Scan for the cell matching the given text and deliver its [X, Y] coordinate at center. 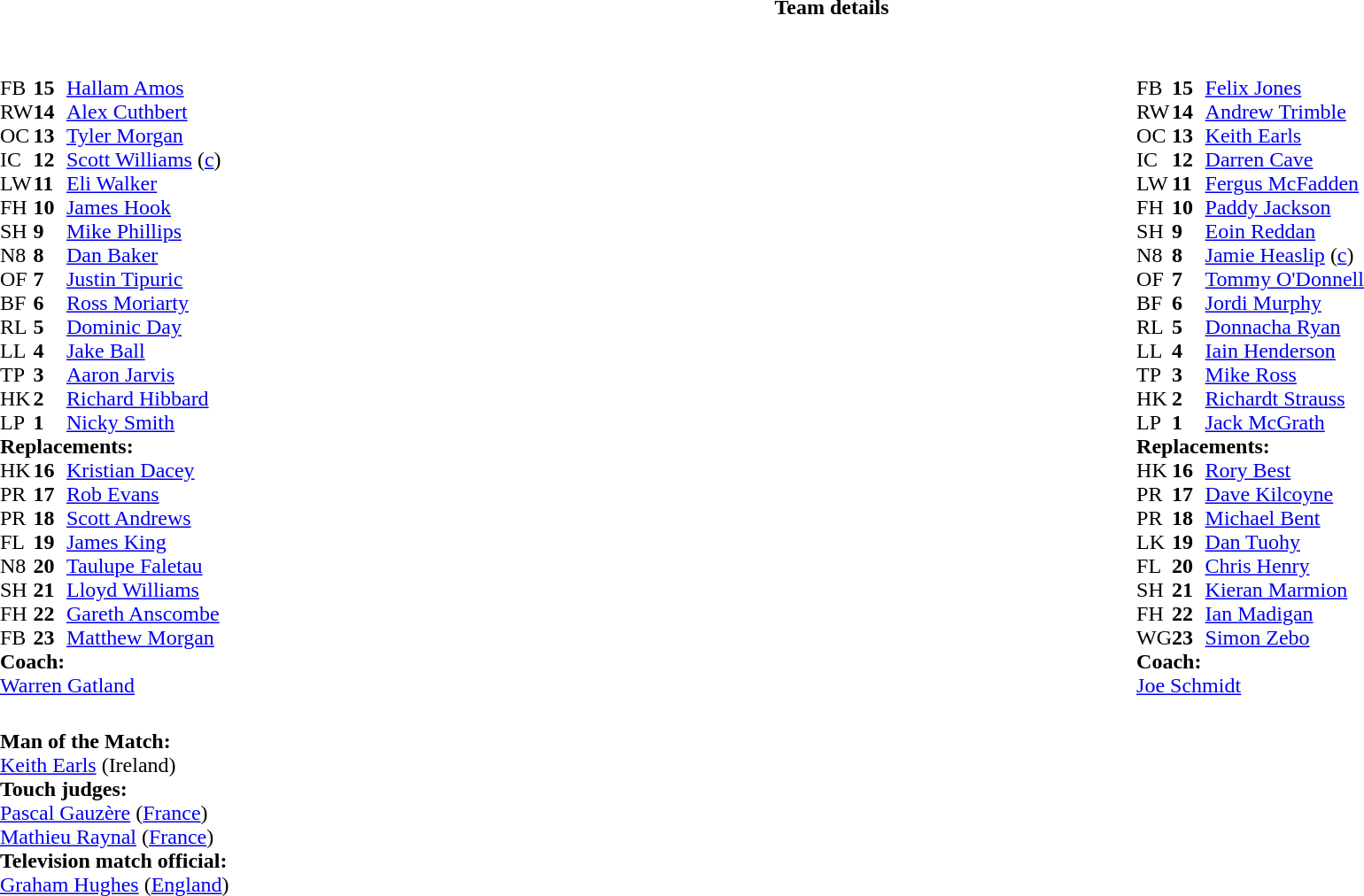
Hallam Amos [143, 89]
Ian Madigan [1284, 614]
Tommy O'Donnell [1284, 280]
Kieran Marmion [1284, 590]
Richardt Strauss [1284, 398]
James Hook [143, 207]
Warren Gatland [111, 685]
Alex Cuthbert [143, 112]
Scott Williams (c) [143, 159]
Fergus McFadden [1284, 184]
Kristian Dacey [143, 471]
Rob Evans [143, 494]
Paddy Jackson [1284, 207]
Ross Moriarty [143, 303]
Lloyd Williams [143, 590]
Mike Ross [1284, 375]
Gareth Anscombe [143, 614]
Donnacha Ryan [1284, 328]
Tyler Morgan [143, 136]
Scott Andrews [143, 519]
Jamie Heaslip (c) [1284, 255]
Iain Henderson [1284, 351]
James King [143, 542]
Eoin Reddan [1284, 232]
Chris Henry [1284, 567]
Nicky Smith [143, 423]
Richard Hibbard [143, 398]
Aaron Jarvis [143, 375]
Dave Kilcoyne [1284, 494]
Keith Earls [1284, 136]
Felix Jones [1284, 89]
Andrew Trimble [1284, 112]
LK [1154, 542]
Dan Baker [143, 255]
Dan Tuohy [1284, 542]
Jake Ball [143, 351]
Dominic Day [143, 328]
Taulupe Faletau [143, 567]
Eli Walker [143, 184]
Michael Bent [1284, 519]
Matthew Morgan [143, 637]
Jack McGrath [1284, 423]
Simon Zebo [1284, 637]
Rory Best [1284, 471]
Mike Phillips [143, 232]
WG [1154, 637]
Joe Schmidt [1251, 685]
Darren Cave [1284, 159]
Jordi Murphy [1284, 303]
Justin Tipuric [143, 280]
